Locate the cell with the specified text and output its [X, Y] center coordinate. 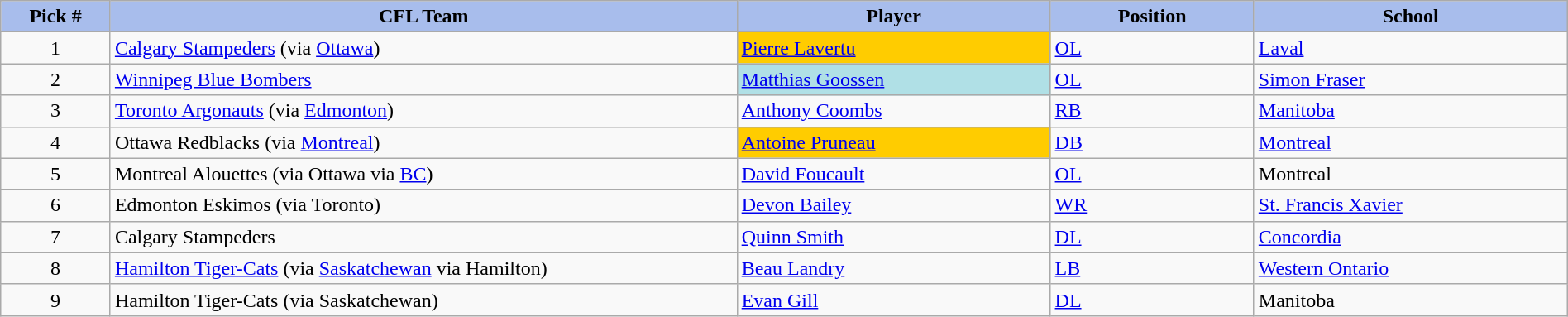
Toronto Argonauts (via Edmonton) [423, 111]
7 [56, 237]
DB [1152, 142]
4 [56, 142]
Pierre Lavertu [893, 48]
Montreal Alouettes (via Ottawa via BC) [423, 174]
St. Francis Xavier [1411, 205]
Laval [1411, 48]
LB [1152, 268]
School [1411, 17]
2 [56, 79]
Pick # [56, 17]
8 [56, 268]
Position [1152, 17]
Calgary Stampeders [423, 237]
Concordia [1411, 237]
Devon Bailey [893, 205]
Hamilton Tiger-Cats (via Saskatchewan) [423, 300]
Anthony Coombs [893, 111]
6 [56, 205]
Edmonton Eskimos (via Toronto) [423, 205]
3 [56, 111]
Hamilton Tiger-Cats (via Saskatchewan via Hamilton) [423, 268]
Player [893, 17]
Quinn Smith [893, 237]
Simon Fraser [1411, 79]
1 [56, 48]
5 [56, 174]
Calgary Stampeders (via Ottawa) [423, 48]
Winnipeg Blue Bombers [423, 79]
Ottawa Redblacks (via Montreal) [423, 142]
Evan Gill [893, 300]
9 [56, 300]
Antoine Pruneau [893, 142]
WR [1152, 205]
Beau Landry [893, 268]
RB [1152, 111]
David Foucault [893, 174]
Western Ontario [1411, 268]
Matthias Goossen [893, 79]
CFL Team [423, 17]
